Provide the [X, Y] coordinate of the cell's center where the given text is located.  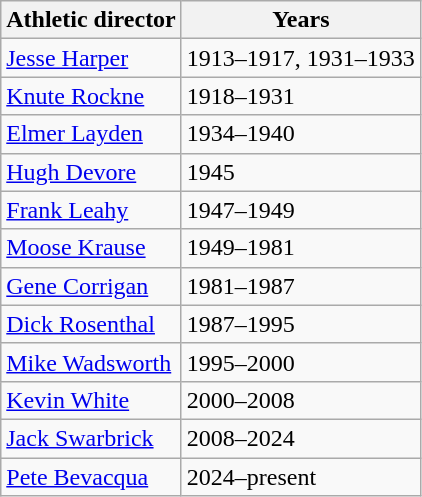
Kevin White [92, 400]
1945 [300, 172]
Dick Rosenthal [92, 324]
Elmer Layden [92, 134]
Gene Corrigan [92, 286]
Mike Wadsworth [92, 362]
Pete Bevacqua [92, 477]
1949–1981 [300, 248]
Hugh Devore [92, 172]
2008–2024 [300, 438]
Jesse Harper [92, 58]
1987–1995 [300, 324]
1947–1949 [300, 210]
2024–present [300, 477]
1981–1987 [300, 286]
1995–2000 [300, 362]
2000–2008 [300, 400]
Athletic director [92, 20]
Moose Krause [92, 248]
1934–1940 [300, 134]
1918–1931 [300, 96]
Years [300, 20]
1913–1917, 1931–1933 [300, 58]
Knute Rockne [92, 96]
Frank Leahy [92, 210]
Jack Swarbrick [92, 438]
